Return the [x, y] coordinate for the center point of the cell that contains the specified text.  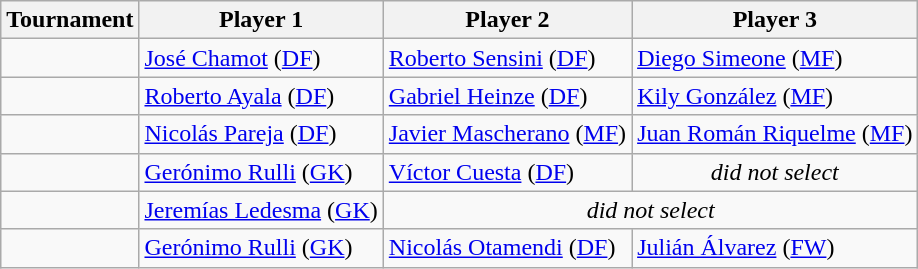
José Chamot (DF) [261, 58]
Gabriel Heinze (DF) [507, 96]
Tournament [70, 20]
Roberto Sensini (DF) [507, 58]
Player 3 [775, 20]
Juan Román Riquelme (MF) [775, 134]
Víctor Cuesta (DF) [507, 172]
Julián Álvarez (FW) [775, 248]
Player 2 [507, 20]
Diego Simeone (MF) [775, 58]
Nicolás Otamendi (DF) [507, 248]
Jeremías Ledesma (GK) [261, 210]
Roberto Ayala (DF) [261, 96]
Kily González (MF) [775, 96]
Nicolás Pareja (DF) [261, 134]
Javier Mascherano (MF) [507, 134]
Player 1 [261, 20]
